Output the (x, y) coordinate of the center of the cell containing the given text.  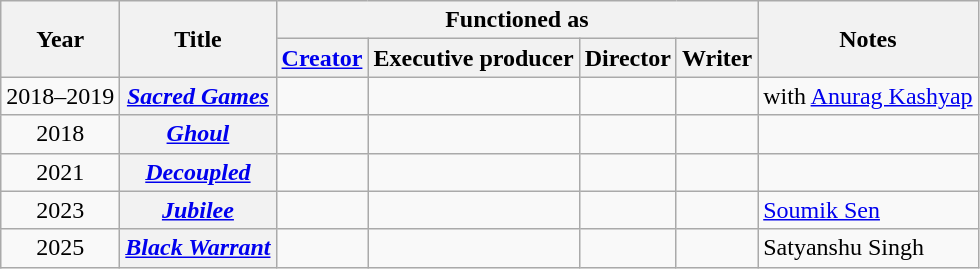
Notes (868, 39)
Creator (322, 58)
Black Warrant (198, 248)
Director (628, 58)
Sacred Games (198, 96)
Title (198, 39)
2018 (60, 134)
Soumik Sen (868, 210)
Decoupled (198, 172)
2023 (60, 210)
Writer (716, 58)
Jubilee (198, 210)
Ghoul (198, 134)
Satyanshu Singh (868, 248)
2025 (60, 248)
with Anurag Kashyap (868, 96)
Year (60, 39)
Executive producer (474, 58)
2018–2019 (60, 96)
2021 (60, 172)
Functioned as (517, 20)
